Determine the [x, y] coordinate at the center of the cell enclosing the given text.  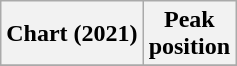
Peakposition [189, 34]
Chart (2021) [72, 34]
